Identify which cell holds the provided text, then report its (X, Y) central coordinate. 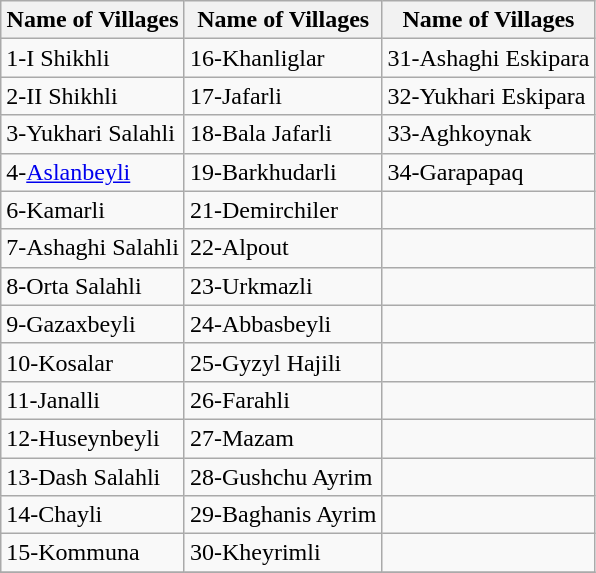
16-Khanliglar (283, 58)
21-Demirchiler (283, 210)
1-I Shikhli (93, 58)
2-II Shikhli (93, 96)
10-Kosalar (93, 362)
29-Baghanis Ayrim (283, 515)
30-Kheyrimli (283, 553)
24-Abbasbeyli (283, 324)
23-Urkmazli (283, 286)
9-Gazaxbeyli (93, 324)
3-Yukhari Salahli (93, 134)
32-Yukhari Eskipara (488, 96)
11-Janalli (93, 400)
26-Farahli (283, 400)
31-Ashaghi Eskipara (488, 58)
6-Kamarli (93, 210)
4-Aslanbeyli (93, 172)
17-Jafarli (283, 96)
18-Bala Jafarli (283, 134)
33-Aghkoynak (488, 134)
34-Garapapaq (488, 172)
8-Orta Salahli (93, 286)
22-Alpout (283, 248)
25-Gyzyl Hajili (283, 362)
28-Gushchu Ayrim (283, 477)
14-Chayli (93, 515)
27-Mazam (283, 438)
13-Dash Salahli (93, 477)
19-Barkhudarli (283, 172)
15-Kommuna (93, 553)
7-Ashaghi Salahli (93, 248)
12-Huseynbeyli (93, 438)
